Identify which cell holds the provided text, then report its (X, Y) central coordinate. 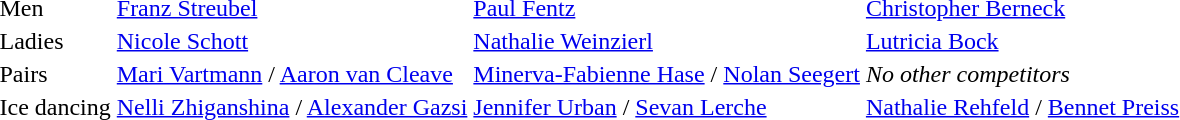
Minerva-Fabienne Hase / Nolan Seegert (667, 74)
Nathalie Weinzierl (667, 41)
Mari Vartmann / Aaron van Cleave (292, 74)
Lutricia Bock (1022, 41)
No other competitors (1022, 74)
Nicole Schott (292, 41)
